Search for the cell housing the specified text and yield its [x, y] center coordinate. 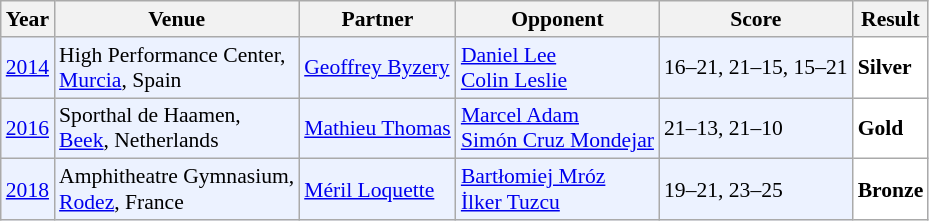
21–13, 21–10 [756, 128]
2018 [28, 190]
Sporthal de Haamen,Beek, Netherlands [176, 128]
Geoffrey Byzery [378, 68]
Silver [891, 68]
Mathieu Thomas [378, 128]
Venue [176, 19]
Daniel Lee Colin Leslie [558, 68]
2014 [28, 68]
Gold [891, 128]
Méril Loquette [378, 190]
High Performance Center,Murcia, Spain [176, 68]
Marcel Adam Simón Cruz Mondejar [558, 128]
Year [28, 19]
16–21, 21–15, 15–21 [756, 68]
Score [756, 19]
19–21, 23–25 [756, 190]
Amphitheatre Gymnasium,Rodez, France [176, 190]
Bronze [891, 190]
Opponent [558, 19]
Result [891, 19]
2016 [28, 128]
Partner [378, 19]
Bartłomiej Mróz İlker Tuzcu [558, 190]
